Return the (x, y) coordinate for the center point of the cell that contains the specified text.  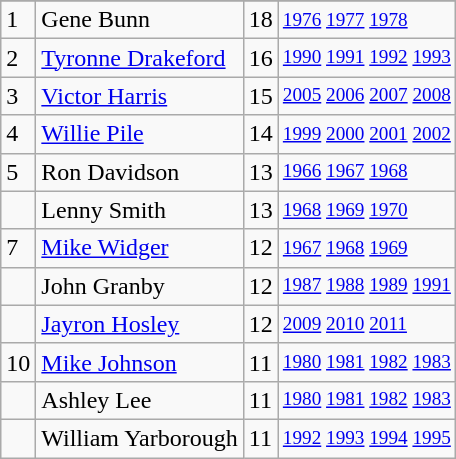
Victor Harris (140, 96)
1999 2000 2001 2002 (366, 134)
William Yarborough (140, 438)
1992 1993 1994 1995 (366, 438)
Mike Widger (140, 248)
4 (18, 134)
Gene Bunn (140, 20)
1968 1969 1970 (366, 210)
14 (260, 134)
7 (18, 248)
1966 1967 1968 (366, 172)
5 (18, 172)
1976 1977 1978 (366, 20)
16 (260, 58)
2 (18, 58)
Ashley Lee (140, 400)
Lenny Smith (140, 210)
1987 1988 1989 1991 (366, 286)
2005 2006 2007 2008 (366, 96)
1990 1991 1992 1993 (366, 58)
Jayron Hosley (140, 324)
1 (18, 20)
Willie Pile (140, 134)
10 (18, 362)
15 (260, 96)
Ron Davidson (140, 172)
1967 1968 1969 (366, 248)
3 (18, 96)
Mike Johnson (140, 362)
2009 2010 2011 (366, 324)
John Granby (140, 286)
18 (260, 20)
Tyronne Drakeford (140, 58)
